Determine the (x, y) coordinate at the center of the cell enclosing the given text.  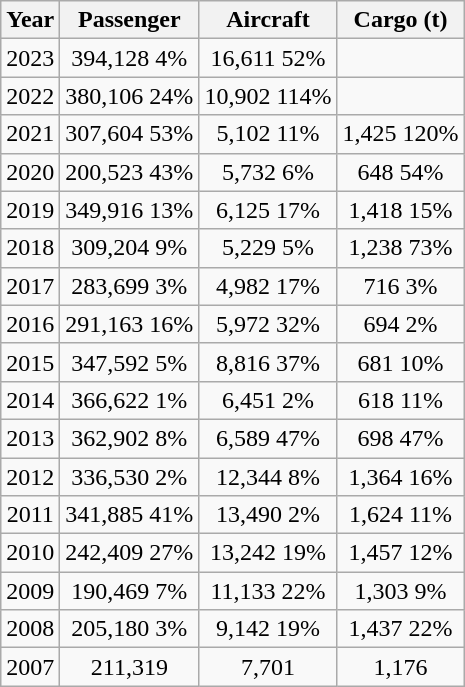
2008 (30, 629)
2011 (30, 515)
2023 (30, 58)
5,732 6% (268, 172)
6,451 2% (268, 400)
7,701 (268, 667)
394,128 4% (130, 58)
Aircraft (268, 20)
12,344 8% (268, 477)
366,622 1% (130, 400)
698 47% (400, 438)
349,916 13% (130, 210)
2019 (30, 210)
16,611 52% (268, 58)
618 11% (400, 400)
200,523 43% (130, 172)
13,242 19% (268, 553)
5,229 5% (268, 248)
242,409 27% (130, 553)
Year (30, 20)
307,604 53% (130, 134)
716 3% (400, 286)
362,902 8% (130, 438)
1,437 22% (400, 629)
5,972 32% (268, 324)
1,364 16% (400, 477)
309,204 9% (130, 248)
2013 (30, 438)
1,425 120% (400, 134)
2018 (30, 248)
205,180 3% (130, 629)
2022 (30, 96)
694 2% (400, 324)
5,102 11% (268, 134)
291,163 16% (130, 324)
1,303 9% (400, 591)
341,885 41% (130, 515)
2010 (30, 553)
4,982 17% (268, 286)
2017 (30, 286)
2016 (30, 324)
1,624 11% (400, 515)
2014 (30, 400)
1,457 12% (400, 553)
13,490 2% (268, 515)
648 54% (400, 172)
Passenger (130, 20)
211,319 (130, 667)
2007 (30, 667)
6,125 17% (268, 210)
6,589 47% (268, 438)
Cargo (t) (400, 20)
9,142 19% (268, 629)
336,530 2% (130, 477)
1,238 73% (400, 248)
347,592 5% (130, 362)
2020 (30, 172)
1,418 15% (400, 210)
681 10% (400, 362)
11,133 22% (268, 591)
8,816 37% (268, 362)
2009 (30, 591)
2012 (30, 477)
2015 (30, 362)
283,699 3% (130, 286)
2021 (30, 134)
1,176 (400, 667)
190,469 7% (130, 591)
10,902 114% (268, 96)
380,106 24% (130, 96)
